Pinpoint the cell where the given text exists, returning its [X, Y] midpoint coordinate. 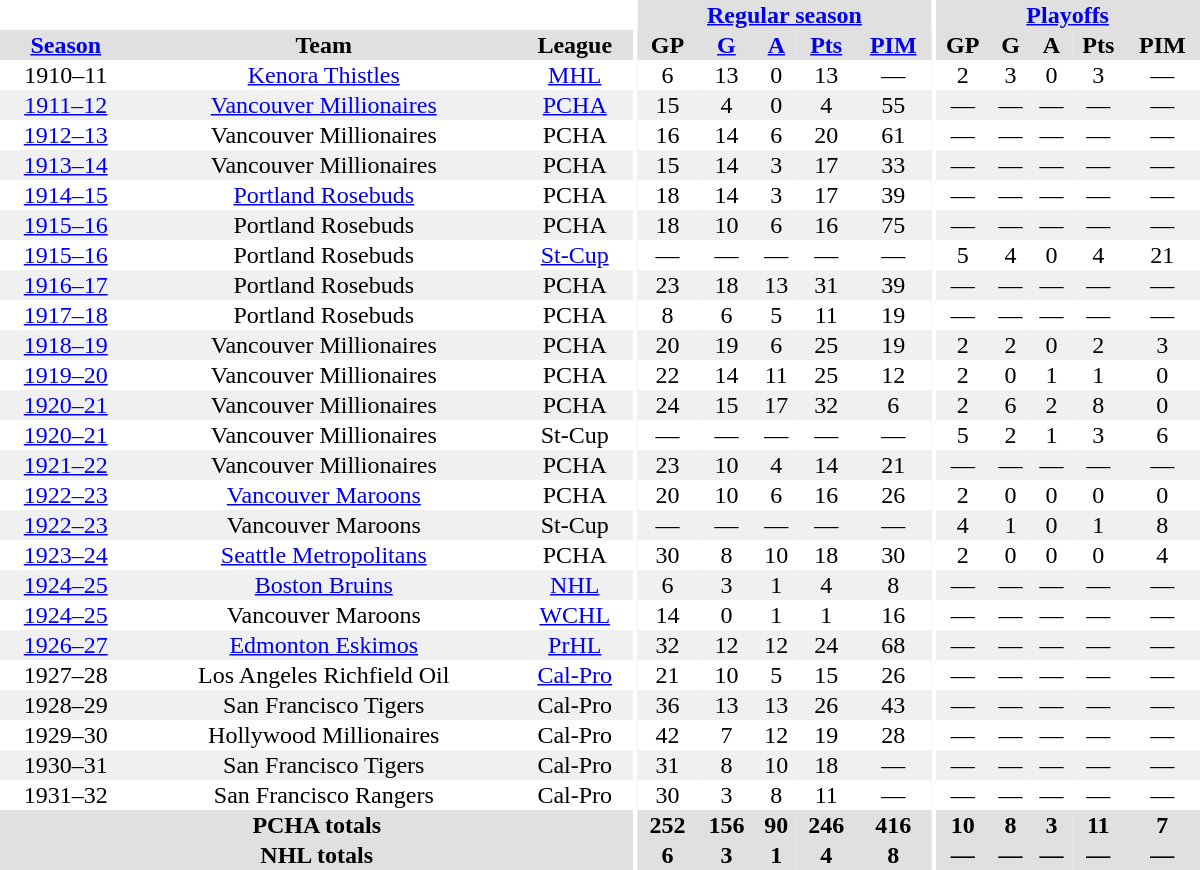
28 [894, 735]
246 [826, 825]
Hollywood Millionaires [324, 735]
PrHL [574, 645]
1912–13 [66, 135]
League [574, 45]
90 [776, 825]
MHL [574, 75]
416 [894, 825]
36 [668, 705]
1918–19 [66, 345]
1930–31 [66, 765]
1911–12 [66, 105]
55 [894, 105]
Playoffs [1068, 15]
Seattle Metropolitans [324, 555]
San Francisco Rangers [324, 795]
33 [894, 165]
PCHA totals [316, 825]
1926–27 [66, 645]
1923–24 [66, 555]
Team [324, 45]
Kenora Thistles [324, 75]
1914–15 [66, 195]
1927–28 [66, 675]
Edmonton Eskimos [324, 645]
1928–29 [66, 705]
68 [894, 645]
1921–22 [66, 465]
1916–17 [66, 285]
1913–14 [66, 165]
1931–32 [66, 795]
Boston Bruins [324, 585]
1910–11 [66, 75]
252 [668, 825]
WCHL [574, 615]
1917–18 [66, 315]
43 [894, 705]
75 [894, 225]
Los Angeles Richfield Oil [324, 675]
NHL totals [316, 855]
61 [894, 135]
1919–20 [66, 375]
22 [668, 375]
1929–30 [66, 735]
156 [726, 825]
42 [668, 735]
Regular season [784, 15]
NHL [574, 585]
Season [66, 45]
